Return [X, Y] of the center of cell containing provided text 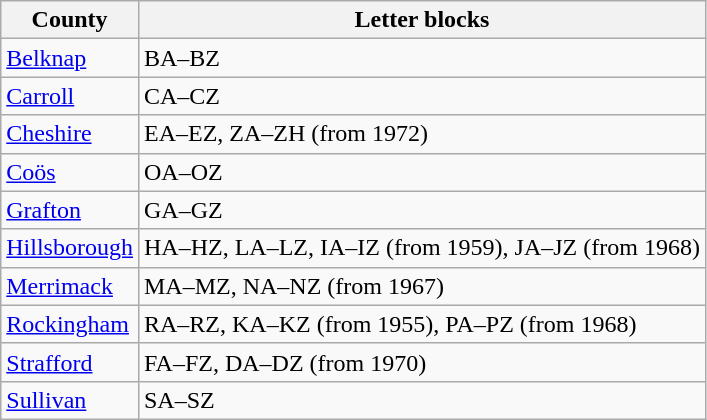
Sullivan [70, 400]
EA–EZ, ZA–ZH (from 1972) [422, 134]
Rockingham [70, 324]
Grafton [70, 210]
FA–FZ, DA–DZ (from 1970) [422, 362]
Letter blocks [422, 20]
GA–GZ [422, 210]
Merrimack [70, 286]
CA–CZ [422, 96]
Hillsborough [70, 248]
SA–SZ [422, 400]
Coös [70, 172]
County [70, 20]
Cheshire [70, 134]
BA–BZ [422, 58]
Carroll [70, 96]
RA–RZ, KA–KZ (from 1955), PA–PZ (from 1968) [422, 324]
Belknap [70, 58]
HA–HZ, LA–LZ, IA–IZ (from 1959), JA–JZ (from 1968) [422, 248]
OA–OZ [422, 172]
MA–MZ, NA–NZ (from 1967) [422, 286]
Strafford [70, 362]
